Identify which cell holds the provided text, then report its (x, y) central coordinate. 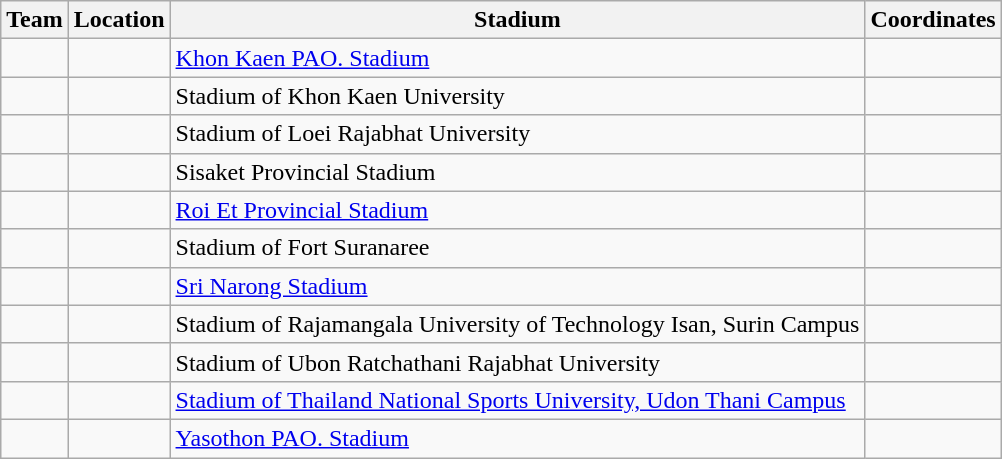
Roi Et Provincial Stadium (518, 210)
Sisaket Provincial Stadium (518, 172)
Sri Narong Stadium (518, 286)
Location (119, 20)
Stadium (518, 20)
Team (35, 20)
Khon Kaen PAO. Stadium (518, 58)
Stadium of Khon Kaen University (518, 96)
Coordinates (933, 20)
Stadium of Fort Suranaree (518, 248)
Stadium of Thailand National Sports University, Udon Thani Campus (518, 400)
Yasothon PAO. Stadium (518, 438)
Stadium of Ubon Ratchathani Rajabhat University (518, 362)
Stadium of Rajamangala University of Technology Isan, Surin Campus (518, 324)
Stadium of Loei Rajabhat University (518, 134)
